Return (x, y) of the center of cell containing provided text 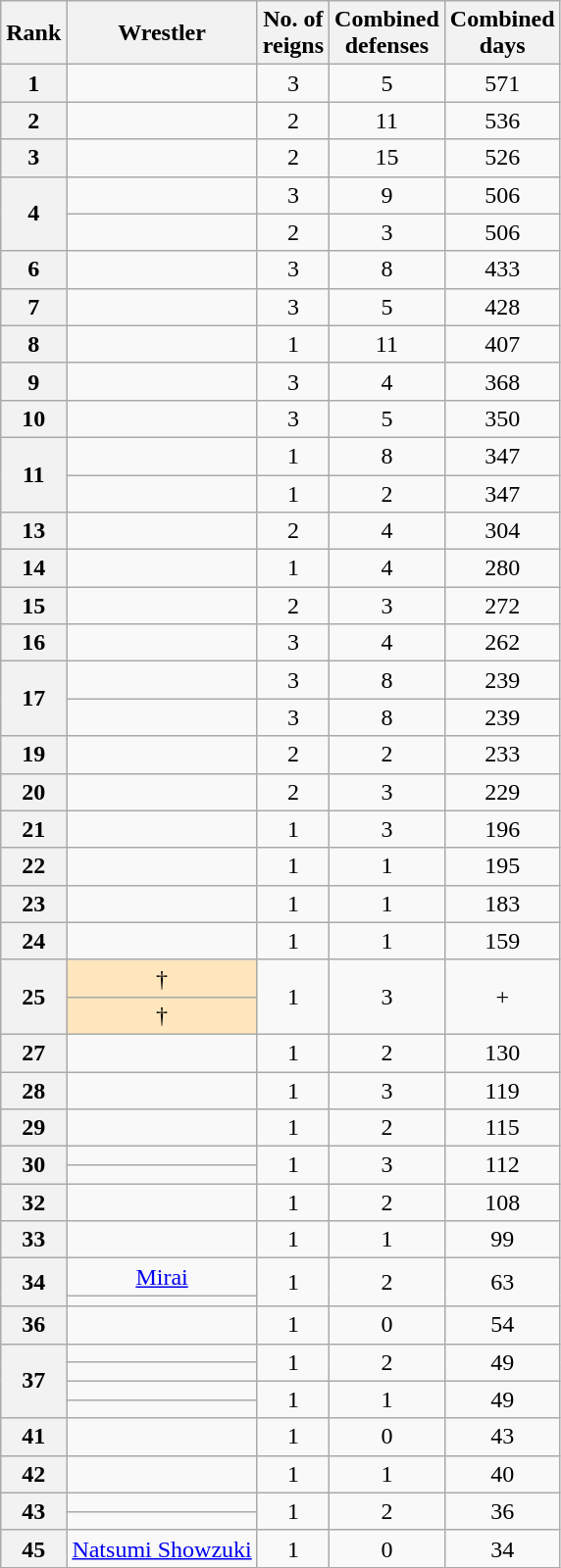
40 (502, 1474)
119 (502, 1091)
304 (502, 531)
+ (502, 997)
41 (33, 1437)
280 (502, 568)
6 (33, 269)
14 (33, 568)
45 (33, 1548)
108 (502, 1202)
23 (33, 904)
16 (33, 643)
Rank (33, 33)
42 (33, 1474)
433 (502, 269)
Combineddefenses (387, 33)
195 (502, 866)
571 (502, 83)
368 (502, 381)
21 (33, 829)
428 (502, 307)
196 (502, 829)
13 (33, 531)
407 (502, 344)
112 (502, 1165)
33 (33, 1240)
17 (33, 699)
183 (502, 904)
24 (33, 941)
130 (502, 1053)
350 (502, 418)
Combineddays (502, 33)
Mirai (162, 1277)
25 (33, 997)
63 (502, 1282)
229 (502, 792)
99 (502, 1240)
54 (502, 1325)
19 (33, 755)
28 (33, 1091)
115 (502, 1128)
30 (33, 1165)
272 (502, 606)
32 (33, 1202)
233 (502, 755)
526 (502, 158)
Natsumi Showzuki (162, 1548)
No. ofreigns (292, 33)
20 (33, 792)
536 (502, 121)
7 (33, 307)
29 (33, 1128)
Wrestler (162, 33)
10 (33, 418)
27 (33, 1053)
159 (502, 941)
22 (33, 866)
37 (33, 1381)
262 (502, 643)
